Output the (x, y) coordinate of the center of the cell containing the given text.  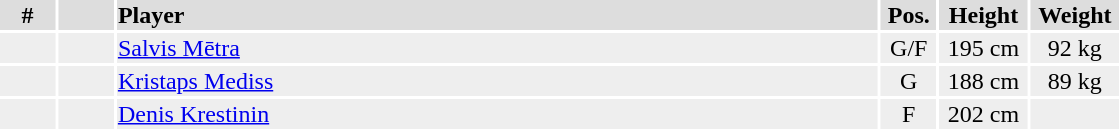
Denis Krestinin (497, 114)
Player (497, 15)
F (908, 114)
G (908, 81)
92 kg (1075, 48)
G/F (908, 48)
Pos. (908, 15)
Weight (1075, 15)
202 cm (983, 114)
Salvis Mētra (497, 48)
Height (983, 15)
Kristaps Mediss (497, 81)
195 cm (983, 48)
188 cm (983, 81)
89 kg (1075, 81)
# (28, 15)
